Identify which cell holds the provided text, then report its [x, y] central coordinate. 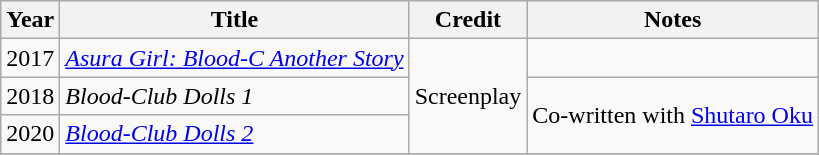
2018 [30, 96]
2020 [30, 134]
Title [234, 20]
Blood-Club Dolls 2 [234, 134]
Credit [468, 20]
Asura Girl: Blood-C Another Story [234, 58]
Screenplay [468, 96]
2017 [30, 58]
Year [30, 20]
Notes [673, 20]
Co-written with Shutaro Oku [673, 115]
Blood-Club Dolls 1 [234, 96]
